Find where the given text appears and provide that cell's center as (x, y) coordinate. 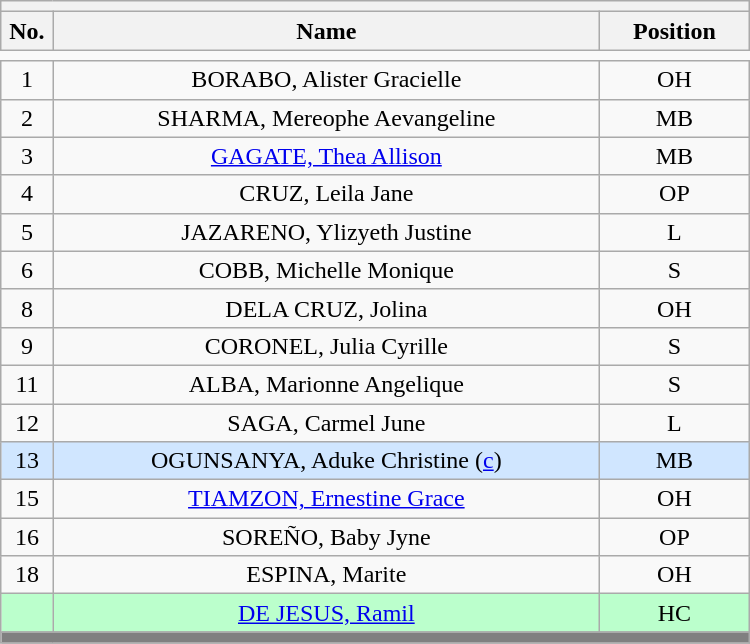
16 (27, 537)
9 (27, 346)
OGUNSANYA, Aduke Christine (c) (326, 461)
2 (27, 118)
TIAMZON, Ernestine Grace (326, 499)
ESPINA, Marite (326, 575)
ALBA, Marionne Angelique (326, 384)
Position (675, 31)
SOREÑO, Baby Jyne (326, 537)
15 (27, 499)
4 (27, 194)
SHARMA, Mereophe Aevangeline (326, 118)
12 (27, 423)
5 (27, 232)
18 (27, 575)
Name (326, 31)
1 (27, 80)
6 (27, 270)
3 (27, 156)
HC (675, 613)
SAGA, Carmel June (326, 423)
No. (27, 31)
DE JESUS, Ramil (326, 613)
CRUZ, Leila Jane (326, 194)
GAGATE, Thea Allison (326, 156)
11 (27, 384)
COBB, Michelle Monique (326, 270)
DELA CRUZ, Jolina (326, 308)
BORABO, Alister Gracielle (326, 80)
JAZARENO, Ylizyeth Justine (326, 232)
13 (27, 461)
8 (27, 308)
CORONEL, Julia Cyrille (326, 346)
